For the text-containing cell, return its midpoint in [x, y] coordinate format. 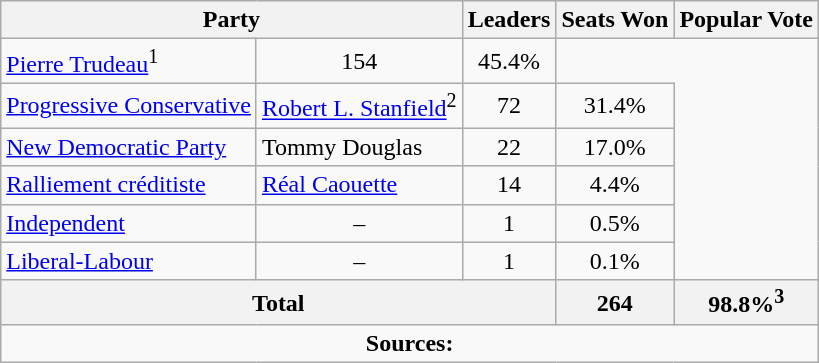
Leaders [509, 20]
Total [278, 302]
0.5% [615, 223]
Party [232, 20]
Réal Caouette [359, 185]
154 [359, 62]
22 [509, 147]
0.1% [615, 261]
New Democratic Party [129, 147]
98.8%3 [746, 302]
Independent [129, 223]
14 [509, 185]
4.4% [615, 185]
Tommy Douglas [359, 147]
31.4% [615, 106]
Sources: [410, 344]
264 [615, 302]
72 [509, 106]
Robert L. Stanfield2 [359, 106]
Progressive Conservative [129, 106]
Liberal-Labour [129, 261]
45.4% [509, 62]
17.0% [615, 147]
Pierre Trudeau1 [129, 62]
Ralliement créditiste [129, 185]
Popular Vote [746, 20]
Seats Won [615, 20]
